Determine the (X, Y) coordinate at the center of the cell enclosing the given text.  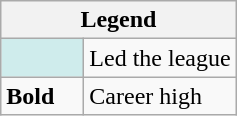
Led the league (160, 58)
Legend (118, 20)
Career high (160, 96)
Bold (42, 96)
